Identify which cell holds the provided text, then report its [x, y] central coordinate. 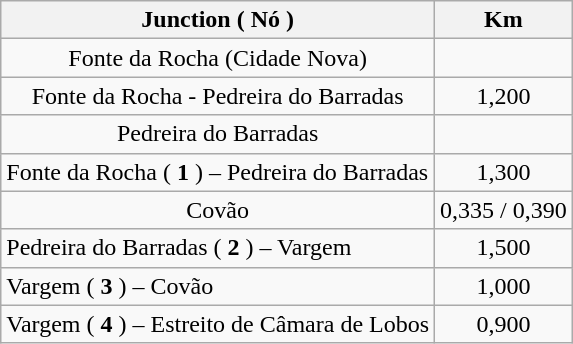
Fonte da Rocha (Cidade Nova) [218, 58]
1,300 [504, 172]
Vargem ( 4 ) – Estreito de Câmara de Lobos [218, 324]
Pedreira do Barradas [218, 134]
Pedreira do Barradas ( 2 ) – Vargem [218, 248]
Covão [218, 210]
Fonte da Rocha - Pedreira do Barradas [218, 96]
1,200 [504, 96]
1,500 [504, 248]
Vargem ( 3 ) – Covão [218, 286]
1,000 [504, 286]
Km [504, 20]
0,335 / 0,390 [504, 210]
Fonte da Rocha ( 1 ) – Pedreira do Barradas [218, 172]
0,900 [504, 324]
Junction ( Nó ) [218, 20]
